Capture the cell that displays the provided text and extract its (x, y) central coordinate. 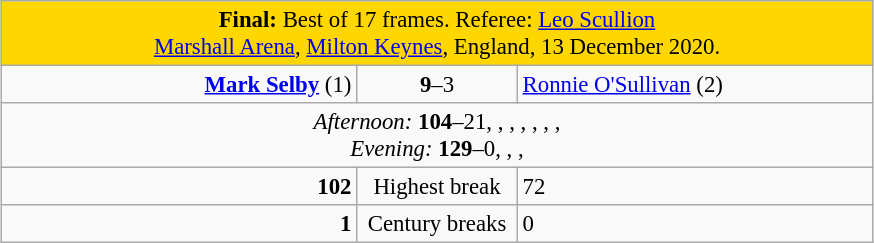
9–3 (438, 85)
Ronnie O'Sullivan (2) (695, 85)
Final: Best of 17 frames. Referee: Leo ScullionMarshall Arena, Milton Keynes, England, 13 December 2020. (437, 34)
Century breaks (438, 224)
0 (695, 224)
Afternoon: 104–21, , , , , , , Evening: 129–0, , , (437, 136)
102 (179, 187)
72 (695, 187)
1 (179, 224)
Mark Selby (1) (179, 85)
Highest break (438, 187)
